From the cell containing the given text, extract its center point as (X, Y) coordinate. 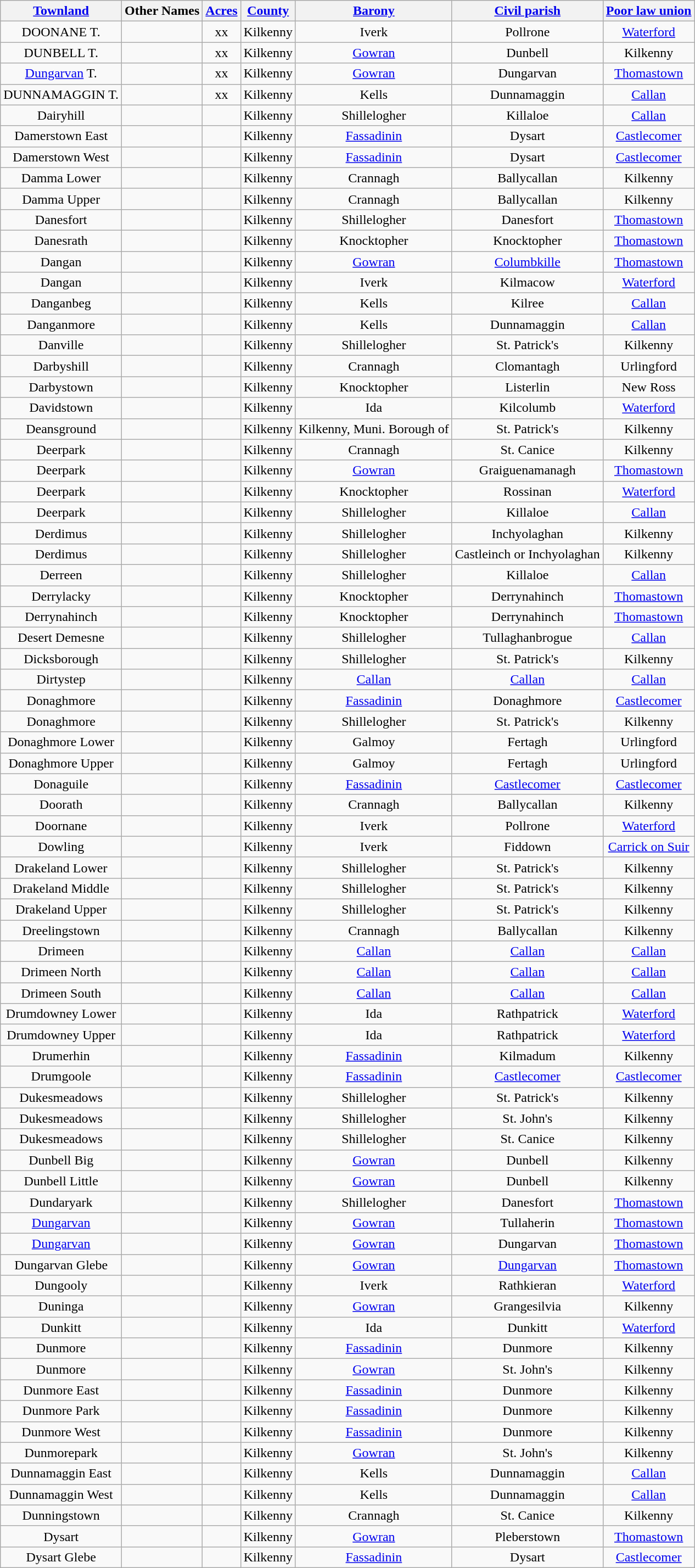
Damerstown West (61, 157)
Damma Lower (61, 178)
Doornane (61, 826)
Rathkieran (527, 1286)
Dunnamaggin West (61, 1494)
Dunbell Big (61, 1160)
Dunmore West (61, 1432)
Drumdowney Upper (61, 1035)
Damma Upper (61, 199)
Dowling (61, 847)
Desert Demesne (61, 638)
Donaghmore Lower (61, 742)
Dunnamaggin East (61, 1474)
Dunmore East (61, 1390)
Derreen (61, 575)
Donaguile (61, 784)
Davidstown (61, 408)
Kilkenny, Muni. Borough of (373, 429)
Rossinan (527, 491)
Darbyshill (61, 366)
Dreelingstown (61, 931)
Derrylacky (61, 596)
Drakeland Upper (61, 909)
Civil parish (527, 11)
Drumdowney Lower (61, 1014)
Dunningstown (61, 1515)
Drumerhin (61, 1056)
Poor law union (649, 11)
Other Names (162, 11)
Drakeland Middle (61, 888)
Graiguenamanagh (527, 471)
Duninga (61, 1307)
Townland (61, 11)
Damerstown East (61, 136)
Inchyolaghan (527, 533)
Kilree (527, 304)
Fiddown (527, 847)
Drakeland Lower (61, 867)
DOONANE T. (61, 32)
Tullaghanbrogue (527, 638)
DUNNAMAGGIN T. (61, 94)
Danganmore (61, 324)
Drimeen North (61, 972)
Drumgoole (61, 1077)
Drimeen South (61, 993)
Pleberstown (527, 1536)
Deansground (61, 429)
Danganbeg (61, 304)
Tullaherin (527, 1223)
Clomantagh (527, 366)
Dungooly (61, 1286)
Dunmorepark (61, 1453)
Kilcolumb (527, 408)
Acres (222, 11)
Dirtystep (61, 680)
DUNBELL T. (61, 53)
Doorath (61, 805)
Kilmadum (527, 1056)
Kilmacow (527, 283)
Dysart Glebe (61, 1557)
Dunbell Little (61, 1181)
Listerlin (527, 387)
Danesrath (61, 240)
Drimeen (61, 951)
County (268, 11)
Columbkille (527, 262)
Carrick on Suir (649, 847)
Castleinch or Inchyolaghan (527, 554)
Dairyhill (61, 115)
Dungarvan T. (61, 74)
Dungarvan Glebe (61, 1264)
Darbystown (61, 387)
Grangesilvia (527, 1307)
New Ross (649, 387)
Dundaryark (61, 1202)
Donaghmore Upper (61, 763)
Danville (61, 345)
Barony (373, 11)
Dunmore Park (61, 1411)
Dicksborough (61, 659)
